Provide the (X, Y) coordinate of the cell's center where the given text is located.  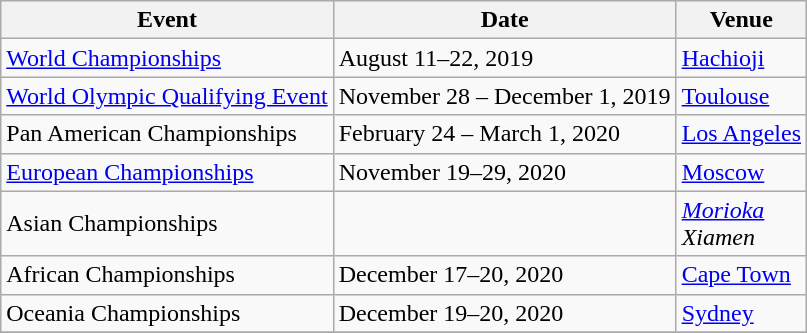
December 17–20, 2020 (504, 275)
Oceania Championships (167, 313)
Sydney (741, 313)
November 19–29, 2020 (504, 172)
Hachioji (741, 58)
August 11–22, 2019 (504, 58)
Date (504, 20)
November 28 – December 1, 2019 (504, 96)
Toulouse (741, 96)
Venue (741, 20)
Morioka Xiamen (741, 224)
African Championships (167, 275)
February 24 – March 1, 2020 (504, 134)
World Olympic Qualifying Event (167, 96)
World Championships (167, 58)
Los Angeles (741, 134)
Moscow (741, 172)
Pan American Championships (167, 134)
Cape Town (741, 275)
December 19–20, 2020 (504, 313)
European Championships (167, 172)
Event (167, 20)
Asian Championships (167, 224)
